Identify which cell holds the provided text, then report its [X, Y] central coordinate. 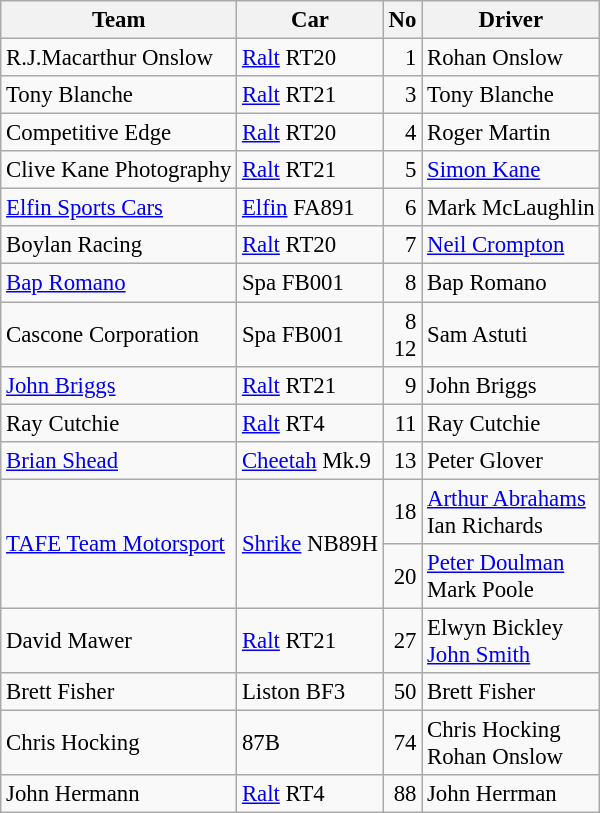
7 [402, 245]
Peter Glover [511, 460]
Elfin FA891 [310, 208]
Competitive Edge [119, 133]
88 [402, 794]
John Herrman [511, 794]
Arthur Abrahams Ian Richards [511, 512]
Chris Hocking Rohan Onslow [511, 742]
Driver [511, 20]
27 [402, 640]
TAFE Team Motorsport [119, 544]
6 [402, 208]
13 [402, 460]
18 [402, 512]
Shrike NB89H [310, 544]
Sam Astuti [511, 334]
Boylan Racing [119, 245]
R.J.Macarthur Onslow [119, 58]
Elwyn Bickley John Smith [511, 640]
1 [402, 58]
87B [310, 742]
No [402, 20]
3 [402, 95]
20 [402, 576]
Liston BF3 [310, 692]
50 [402, 692]
4 [402, 133]
John Hermann [119, 794]
11 [402, 423]
Car [310, 20]
Brian Shead [119, 460]
74 [402, 742]
Rohan Onslow [511, 58]
Cascone Corporation [119, 334]
Team [119, 20]
Chris Hocking [119, 742]
Mark McLaughlin [511, 208]
8 [402, 283]
Simon Kane [511, 170]
Clive Kane Photography [119, 170]
812 [402, 334]
9 [402, 385]
Elfin Sports Cars [119, 208]
Roger Martin [511, 133]
Cheetah Mk.9 [310, 460]
David Mawer [119, 640]
5 [402, 170]
Neil Crompton [511, 245]
Peter Doulman Mark Poole [511, 576]
